Scan for the cell matching the given text and deliver its (x, y) coordinate at center. 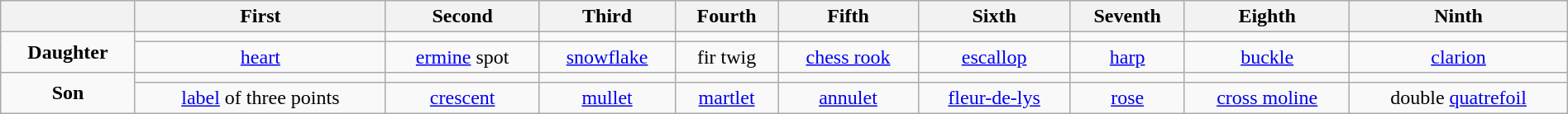
annulet (849, 97)
buckle (1267, 57)
ermine spot (461, 57)
snowflake (607, 57)
heart (260, 57)
harp (1128, 57)
Seventh (1128, 17)
Third (607, 17)
chess rook (849, 57)
Second (461, 17)
double quatrefoil (1459, 97)
Fifth (849, 17)
fir twig (726, 57)
fleur-de-lys (994, 97)
Son (68, 93)
Daughter (68, 53)
martlet (726, 97)
escallop (994, 57)
Fourth (726, 17)
Eighth (1267, 17)
mullet (607, 97)
First (260, 17)
crescent (461, 97)
cross moline (1267, 97)
label of three points (260, 97)
Sixth (994, 17)
clarion (1459, 57)
rose (1128, 97)
Ninth (1459, 17)
